Capture the cell that displays the provided text and extract its [x, y] central coordinate. 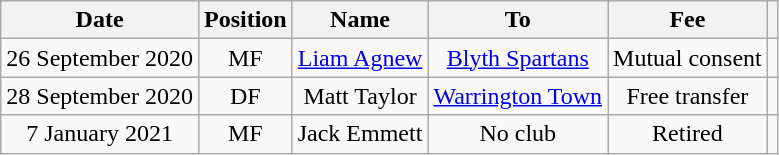
Free transfer [688, 96]
28 September 2020 [100, 96]
Retired [688, 134]
DF [245, 96]
No club [518, 134]
Fee [688, 20]
Date [100, 20]
Mutual consent [688, 58]
Liam Agnew [360, 58]
To [518, 20]
26 September 2020 [100, 58]
7 January 2021 [100, 134]
Warrington Town [518, 96]
Position [245, 20]
Blyth Spartans [518, 58]
Name [360, 20]
Matt Taylor [360, 96]
Jack Emmett [360, 134]
